For the text-containing cell, return its midpoint in (X, Y) coordinate format. 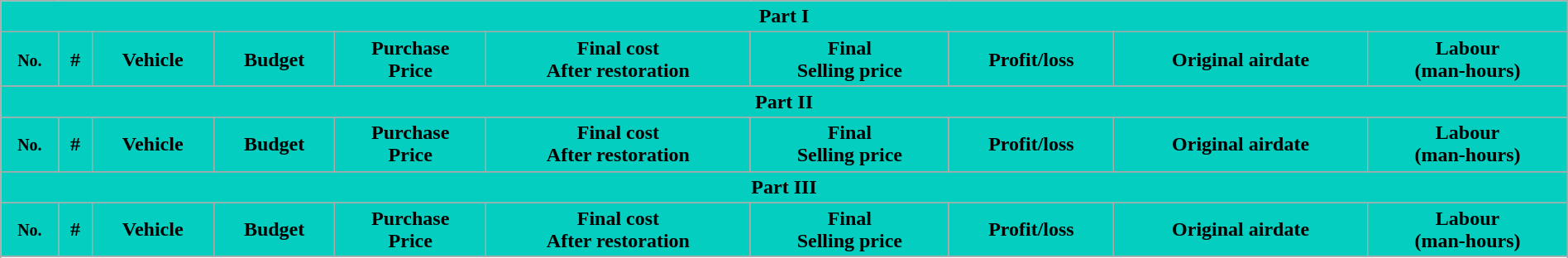
Part I (784, 17)
Part III (784, 187)
Part II (784, 102)
